Output the (X, Y) coordinate of the center of the cell containing the given text.  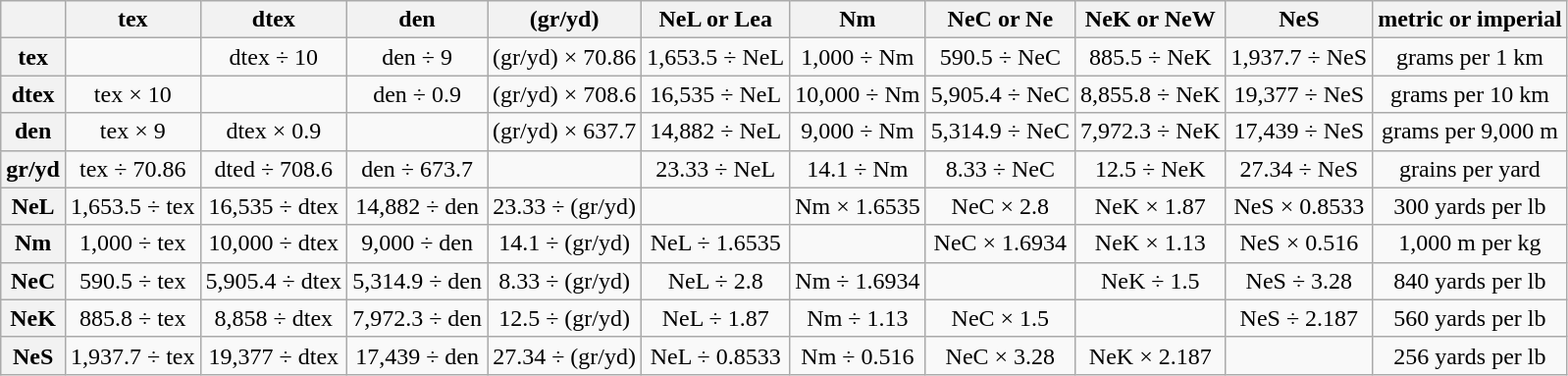
23.33 ÷ (gr/yd) (563, 206)
27.34 ÷ (gr/yd) (563, 355)
17,439 ÷ NeS (1299, 132)
NeL ÷ 1.6535 (716, 243)
885.5 ÷ NeK (1150, 57)
NeC × 1.5 (1000, 318)
9,000 ÷ den (418, 243)
840 yards per lb (1470, 281)
590.5 ÷ NeC (1000, 57)
NeS ÷ 3.28 (1299, 281)
(gr/yd) × 70.86 (563, 57)
1,000 ÷ Nm (858, 57)
dtex ÷ 10 (274, 57)
NeS × 0.8533 (1299, 206)
Nm ÷ 1.6934 (858, 281)
7,972.3 ÷ NeK (1150, 132)
NeL (33, 206)
8,858 ÷ dtex (274, 318)
NeC × 3.28 (1000, 355)
9,000 ÷ Nm (858, 132)
12.5 ÷ (gr/yd) (563, 318)
1,937.7 ÷ tex (132, 355)
NeC × 2.8 (1000, 206)
NeK (33, 318)
(gr/yd) × 708.6 (563, 94)
NeK ÷ 1.5 (1150, 281)
8.33 ÷ (gr/yd) (563, 281)
den ÷ 9 (418, 57)
NeL or Lea (716, 20)
1,000 m per kg (1470, 243)
300 yards per lb (1470, 206)
den ÷ 673.7 (418, 169)
NeK or NeW (1150, 20)
gr/yd (33, 169)
grains per yard (1470, 169)
5,905.4 ÷ dtex (274, 281)
NeL ÷ 0.8533 (716, 355)
8,855.8 ÷ NeK (1150, 94)
14,882 ÷ NeL (716, 132)
885.8 ÷ tex (132, 318)
5,905.4 ÷ NeC (1000, 94)
7,972.3 ÷ den (418, 318)
NeS × 0.516 (1299, 243)
8.33 ÷ NeC (1000, 169)
metric or imperial (1470, 20)
590.5 ÷ tex (132, 281)
27.34 ÷ NeS (1299, 169)
10,000 ÷ Nm (858, 94)
19,377 ÷ NeS (1299, 94)
NeK × 2.187 (1150, 355)
NeK × 1.87 (1150, 206)
14,882 ÷ den (418, 206)
5,314.9 ÷ NeC (1000, 132)
16,535 ÷ dtex (274, 206)
Nm ÷ 0.516 (858, 355)
NeC (33, 281)
NeS ÷ 2.187 (1299, 318)
14.1 ÷ (gr/yd) (563, 243)
NeC or Ne (1000, 20)
(gr/yd) (563, 20)
1,653.5 ÷ tex (132, 206)
256 yards per lb (1470, 355)
tex ÷ 70.86 (132, 169)
tex × 10 (132, 94)
10,000 ÷ dtex (274, 243)
12.5 ÷ NeK (1150, 169)
NeL ÷ 1.87 (716, 318)
560 yards per lb (1470, 318)
tex × 9 (132, 132)
grams per 1 km (1470, 57)
1,000 ÷ tex (132, 243)
dted ÷ 708.6 (274, 169)
17,439 ÷ den (418, 355)
NeC × 1.6934 (1000, 243)
grams per 10 km (1470, 94)
grams per 9,000 m (1470, 132)
NeK × 1.13 (1150, 243)
den ÷ 0.9 (418, 94)
Nm × 1.6535 (858, 206)
19,377 ÷ dtex (274, 355)
14.1 ÷ Nm (858, 169)
Nm ÷ 1.13 (858, 318)
NeL ÷ 2.8 (716, 281)
(gr/yd) × 637.7 (563, 132)
1,937.7 ÷ NeS (1299, 57)
1,653.5 ÷ NeL (716, 57)
23.33 ÷ NeL (716, 169)
5,314.9 ÷ den (418, 281)
dtex × 0.9 (274, 132)
16,535 ÷ NeL (716, 94)
